Scan for the cell matching the given text and deliver its (x, y) coordinate at center. 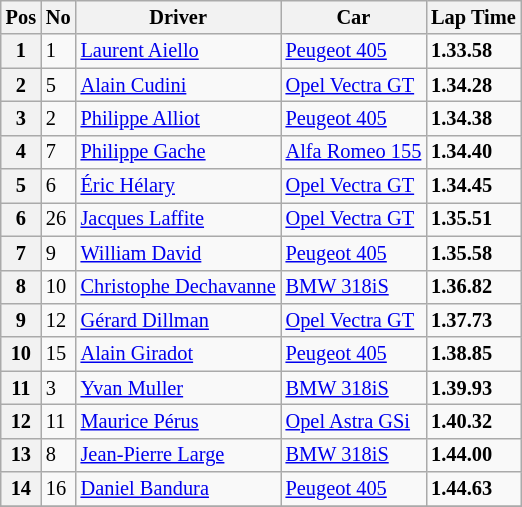
15 (58, 354)
Driver (178, 17)
Daniel Bandura (178, 489)
Jean-Pierre Large (178, 455)
1.35.58 (473, 253)
Alain Giradot (178, 354)
1.33.58 (473, 51)
26 (58, 219)
Opel Astra GSi (354, 421)
1.34.28 (473, 85)
1.40.32 (473, 421)
Yvan Muller (178, 388)
1.36.82 (473, 287)
1.39.93 (473, 388)
Philippe Gache (178, 152)
16 (58, 489)
Pos (21, 17)
Maurice Pérus (178, 421)
Car (354, 17)
Philippe Alliot (178, 118)
Alain Cudini (178, 85)
1.34.38 (473, 118)
William David (178, 253)
1.35.51 (473, 219)
1.37.73 (473, 320)
1.44.00 (473, 455)
Lap Time (473, 17)
1.34.45 (473, 186)
1.44.63 (473, 489)
Alfa Romeo 155 (354, 152)
1.38.85 (473, 354)
1.34.40 (473, 152)
Jacques Laffite (178, 219)
Gérard Dillman (178, 320)
Laurent Aiello (178, 51)
Éric Hélary (178, 186)
No (58, 17)
4 (21, 152)
13 (21, 455)
14 (21, 489)
Christophe Dechavanne (178, 287)
